Identify which cell holds the provided text, then report its (X, Y) central coordinate. 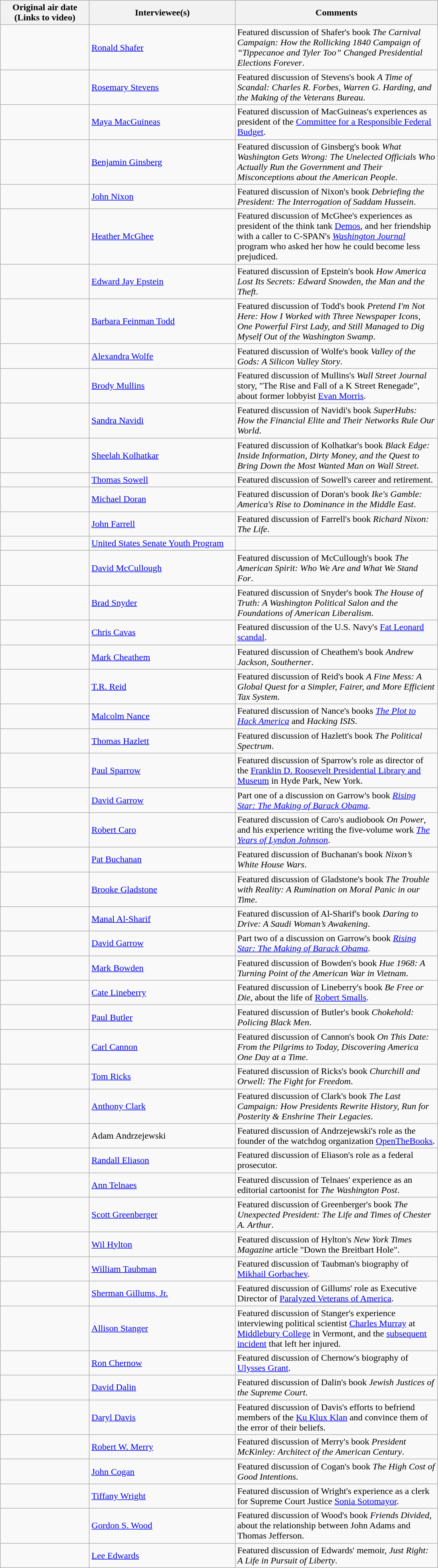
Maya MacGuineas (162, 122)
Original air date(Links to video) (45, 13)
Daryl Davis (162, 1417)
David McCullough (162, 568)
Benjamin Ginsberg (162, 162)
Featured discussion of Navidi's book SuperHubs: How the Financial Elite and Their Networks Rule Our World. (336, 420)
Thomas Hazlett (162, 741)
Featured discussion of the U.S. Navy's Fat Leonard scandal. (336, 632)
Randall Eliason (162, 1160)
Paul Sparrow (162, 770)
Brooke Gladstone (162, 889)
Allison Stanger (162, 1329)
Tiffany Wright (162, 1496)
Featured discussion of Sowell's career and retirement. (336, 480)
Featured discussion of MacGuineas's experiences as president of the Committee for a Responsible Federal Budget. (336, 122)
Featured discussion of Doran's book Ike's Gamble: America's Rise to Dominance in the Middle East. (336, 499)
Heather McGhee (162, 236)
Featured discussion of Mullins's Wall Street Journal story, "The Rise and Fall of a K Street Renegade", about former lobbyist Evan Morris. (336, 386)
T.R. Reid (162, 687)
Featured discussion of Al-Sharif's book Daring to Drive: A Saudi Woman’s Awakening. (336, 919)
Featured discussion of Nixon's book Debriefing the President: The Interrogation of Saddam Hussein. (336, 196)
Robert W. Merry (162, 1447)
Featured discussion of Eliason's role as a federal prosecutor. (336, 1160)
Anthony Clark (162, 1106)
Featured discussion of Dalin's book Jewish Justices of the Supreme Court. (336, 1387)
Featured discussion of Davis's efforts to befriend members of the Ku Klux Klan and convince them of the error of their beliefs. (336, 1417)
Featured discussion of Kolhatkar's book Black Edge: Inside Information, Dirty Money, and the Quest to Bring Down the Most Wanted Man on Wall Street. (336, 455)
Sandra Navidi (162, 420)
Robert Caro (162, 830)
Featured discussion of Hazlett's book The Political Spectrum. (336, 741)
Cate Lineberry (162, 992)
Featured discussion of Gladstone's book The Trouble with Reality: A Rumination on Moral Panic in our Time. (336, 889)
Barbara Feinman Todd (162, 321)
Featured discussion of Reid's book A Fine Mess: A Global Quest for a Simpler, Fairer, and More Efficient Tax System. (336, 687)
Lee Edwards (162, 1555)
Thomas Sowell (162, 480)
Featured discussion of Cogan's book The High Cost of Good Intentions. (336, 1471)
Ron Chernow (162, 1363)
Malcolm Nance (162, 716)
Featured discussion of Chernow's biography of Ulysses Grant. (336, 1363)
Mark Bowden (162, 968)
Featured discussion of Cannon's book On This Date: From the Pilgrims to Today, Discovering America One Day at a Time. (336, 1047)
Featured discussion of Merry's book President McKinley: Architect of the American Century. (336, 1447)
John Farrell (162, 524)
Sheelah Kolhatkar (162, 455)
Manal Al-Sharif (162, 919)
Featured discussion of Sparrow's role as director of the Franklin D. Roosevelt Presidential Library and Museum in Hyde Park, New York. (336, 770)
Featured discussion of Edwards' memoir, Just Right: A Life in Pursuit of Liberty. (336, 1555)
Carl Cannon (162, 1047)
David Dalin (162, 1387)
Featured discussion of Taubman's biography of Mikhail Gorbachev. (336, 1269)
Michael Doran (162, 499)
Ann Telnaes (162, 1185)
William Taubman (162, 1269)
Featured discussion of Wolfe's book Valley of the Gods: A Silicon Valley Story. (336, 356)
Edward Jay Epstein (162, 281)
Featured discussion of Epstein's book How America Lost Its Secrets: Edward Snowden, the Man and the Theft. (336, 281)
John Nixon (162, 196)
Featured discussion of Nance's books The Plot to Hack America and Hacking ISIS. (336, 716)
Wil Hylton (162, 1244)
Pat Buchanan (162, 860)
Featured discussion of Caro's audiobook On Power, and his experience writing the five-volume work The Years of Lyndon Johnson. (336, 830)
Gordon S. Wood (162, 1526)
Featured discussion of McCullough's book The American Spirit: Who We Are and What We Stand For. (336, 568)
Alexandra Wolfe (162, 356)
Featured discussion of Clark's book The Last Campaign: How Presidents Rewrite History, Run for Posterity & Enshrine Their Legacies. (336, 1106)
Featured discussion of Hylton's New York Times Magazine article "Down the Breitbart Hole". (336, 1244)
Interviewee(s) (162, 13)
Tom Ricks (162, 1076)
Featured discussion of Telnaes' experience as an editorial cartoonist for The Washington Post. (336, 1185)
United States Senate Youth Program (162, 543)
Featured discussion of Lineberry's book Be Free or Die, about the life of Robert Smalls. (336, 992)
Featured discussion of Gillums' role as Executive Director of Paralyzed Veterans of America. (336, 1293)
Featured discussion of Farrell's book Richard Nixon: The Life. (336, 524)
Featured discussion of Butler's book Chokehold: Policing Black Men. (336, 1017)
John Cogan (162, 1471)
Featured discussion of Buchanan's book Nixon’s White House Wars. (336, 860)
Brad Snyder (162, 603)
Comments (336, 13)
Featured discussion of Andrzejewski's role as the founder of the watchdog organization OpenTheBooks. (336, 1136)
Rosemary Stevens (162, 87)
Sherman Gillums, Jr. (162, 1293)
Featured discussion of Bowden's book Hue 1968: A Turning Point of the American War in Vietnam. (336, 968)
Ronald Shafer (162, 48)
Part one of a discussion on Garrow's book Rising Star: The Making of Barack Obama. (336, 800)
Brody Mullins (162, 386)
Featured discussion of Cheathem's book Andrew Jackson, Southerner. (336, 657)
Featured discussion of Wood's book Friends Divided, about the relationship between John Adams and Thomas Jefferson. (336, 1526)
Featured discussion of Snyder's book The House of Truth: A Washington Political Salon and the Foundations of American Liberalism. (336, 603)
Scott Greenberger (162, 1215)
Adam Andrzejewski (162, 1136)
Featured discussion of Ricks's book Churchill and Orwell: The Fight for Freedom. (336, 1076)
Featured discussion of Greenberger's book The Unexpected President: The Life and Times of Chester A. Arthur. (336, 1215)
Part two of a discussion on Garrow's book Rising Star: The Making of Barack Obama. (336, 943)
Featured discussion of Wright's experience as a clerk for Supreme Court Justice Sonia Sotomayor. (336, 1496)
Chris Cavas (162, 632)
Paul Butler (162, 1017)
Featured discussion of Stevens's book A Time of Scandal: Charles R. Forbes, Warren G. Harding, and the Making of the Veterans Bureau. (336, 87)
Mark Cheathem (162, 657)
